For the text-containing cell, return its midpoint in (x, y) coordinate format. 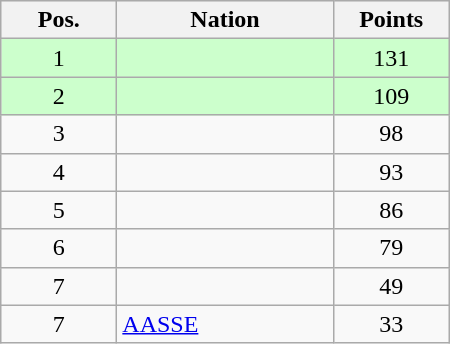
AASSE (225, 324)
5 (59, 210)
2 (59, 96)
Nation (225, 20)
131 (391, 58)
109 (391, 96)
3 (59, 134)
93 (391, 172)
Pos. (59, 20)
86 (391, 210)
6 (59, 248)
Points (391, 20)
98 (391, 134)
79 (391, 248)
49 (391, 286)
33 (391, 324)
4 (59, 172)
1 (59, 58)
